Extract the [X, Y] coordinate from the center of the cell holding the provided text.  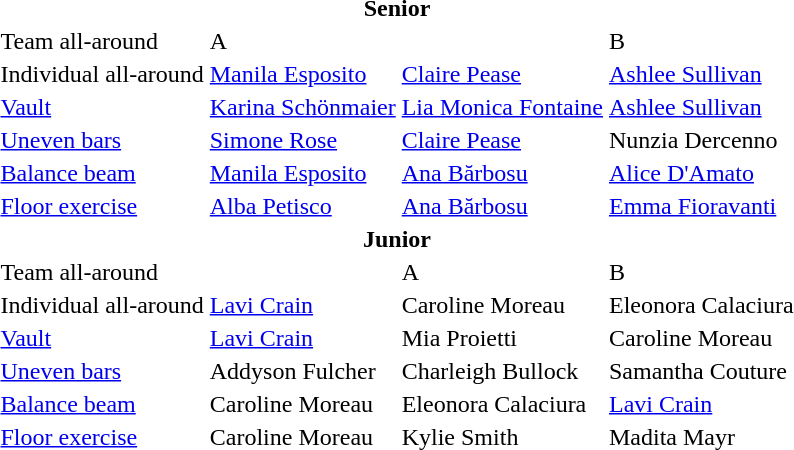
Mia Proietti [502, 338]
Eleonora Calaciura [502, 404]
Simone Rose [302, 140]
Karina Schönmaier [302, 107]
Charleigh Bullock [502, 371]
Alba Petisco [302, 206]
Addyson Fulcher [302, 371]
Lia Monica Fontaine [502, 107]
